From the cell containing the given text, extract its center point as (X, Y) coordinate. 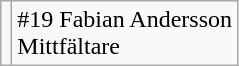
#19 Fabian AnderssonMittfältare (125, 34)
